Scan for the cell matching the given text and deliver its (X, Y) coordinate at center. 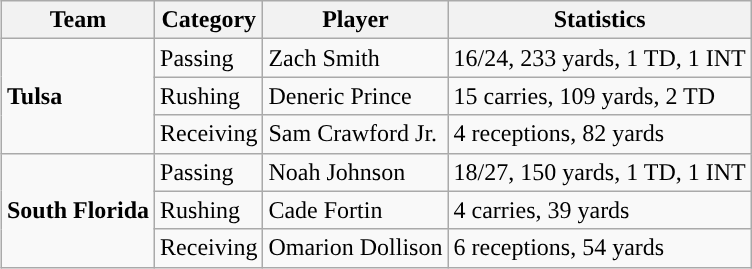
16/24, 233 yards, 1 TD, 1 INT (600, 58)
4 receptions, 82 yards (600, 134)
South Florida (78, 210)
Player (356, 20)
Cade Fortin (356, 210)
18/27, 150 yards, 1 TD, 1 INT (600, 172)
Zach Smith (356, 58)
Tulsa (78, 96)
4 carries, 39 yards (600, 210)
Deneric Prince (356, 96)
Noah Johnson (356, 172)
Omarion Dollison (356, 248)
6 receptions, 54 yards (600, 248)
Team (78, 20)
15 carries, 109 yards, 2 TD (600, 96)
Category (209, 20)
Statistics (600, 20)
Sam Crawford Jr. (356, 134)
